Return the [x, y] coordinate for the center point of the cell that contains the specified text.  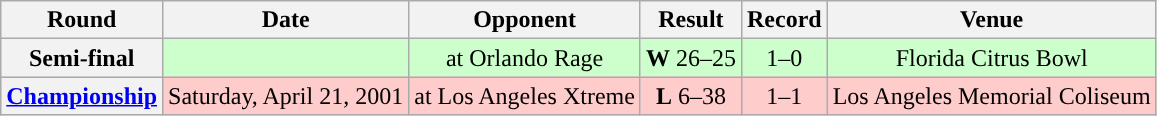
L 6–38 [690, 96]
Semi-final [82, 58]
Result [690, 20]
W 26–25 [690, 58]
1–0 [784, 58]
Los Angeles Memorial Coliseum [992, 96]
Round [82, 20]
Record [784, 20]
Saturday, April 21, 2001 [286, 96]
Venue [992, 20]
at Los Angeles Xtreme [525, 96]
at Orlando Rage [525, 58]
Date [286, 20]
Opponent [525, 20]
Florida Citrus Bowl [992, 58]
Championship [82, 96]
1–1 [784, 96]
